Pinpoint the cell where the given text exists, returning its (X, Y) midpoint coordinate. 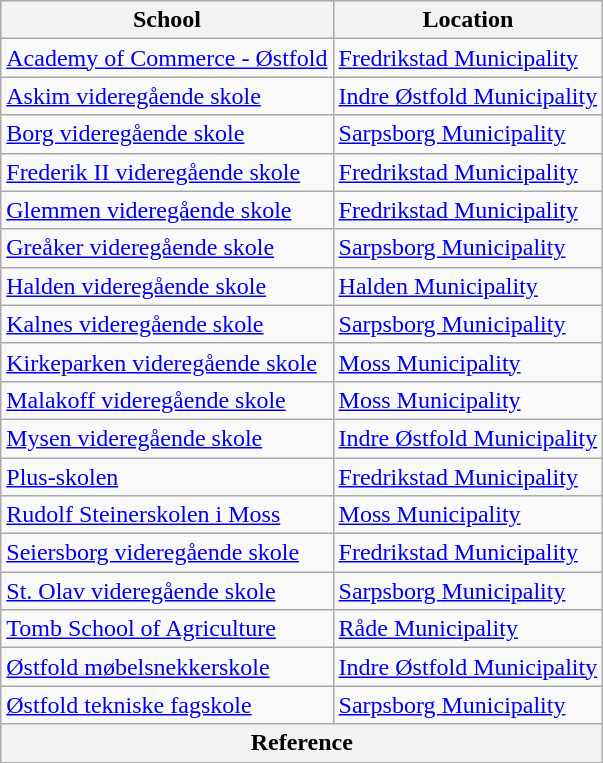
Halden Municipality (468, 286)
Halden videregående skole (167, 286)
Østfold møbelsnekkerskole (167, 667)
Askim videregående skole (167, 96)
Kalnes videregående skole (167, 324)
St. Olav videregående skole (167, 591)
Greåker videregående skole (167, 248)
Rudolf Steinerskolen i Moss (167, 515)
Seiersborg videregående skole (167, 553)
Plus-skolen (167, 477)
Malakoff videregående skole (167, 400)
Glemmen videregående skole (167, 210)
Frederik II videregående skole (167, 172)
Kirkeparken videregående skole (167, 362)
Tomb School of Agriculture (167, 629)
Østfold tekniske fagskole (167, 705)
Råde Municipality (468, 629)
Mysen videregående skole (167, 438)
Borg videregående skole (167, 134)
Location (468, 20)
School (167, 20)
Academy of Commerce - Østfold (167, 58)
Reference (302, 743)
